Detect which cell encompasses the target text, then output its (x, y) center coordinate. 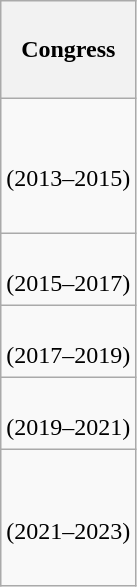
(2017–2019) (68, 342)
(2013–2015) (68, 166)
(2021–2023) (68, 518)
(2019–2021) (68, 414)
(2015–2017) (68, 270)
Congress (68, 50)
